Identify which cell holds the provided text, then report its (x, y) central coordinate. 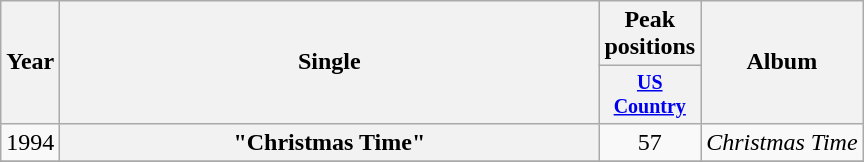
"Christmas Time" (330, 142)
1994 (30, 142)
Album (782, 62)
US Country (650, 94)
Christmas Time (782, 142)
Single (330, 62)
57 (650, 142)
Peak positions (650, 34)
Year (30, 62)
